Extract the (x, y) coordinate from the center of the cell holding the provided text.  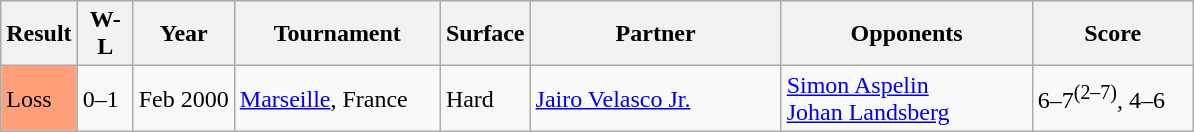
Hard (485, 98)
Simon Aspelin Johan Landsberg (906, 98)
Jairo Velasco Jr. (656, 98)
Surface (485, 34)
0–1 (105, 98)
6–7(2–7), 4–6 (1112, 98)
Result (39, 34)
Marseille, France (337, 98)
Year (184, 34)
Partner (656, 34)
Tournament (337, 34)
Feb 2000 (184, 98)
W-L (105, 34)
Opponents (906, 34)
Score (1112, 34)
Loss (39, 98)
